Determine the [X, Y] coordinate at the center of the cell enclosing the given text.  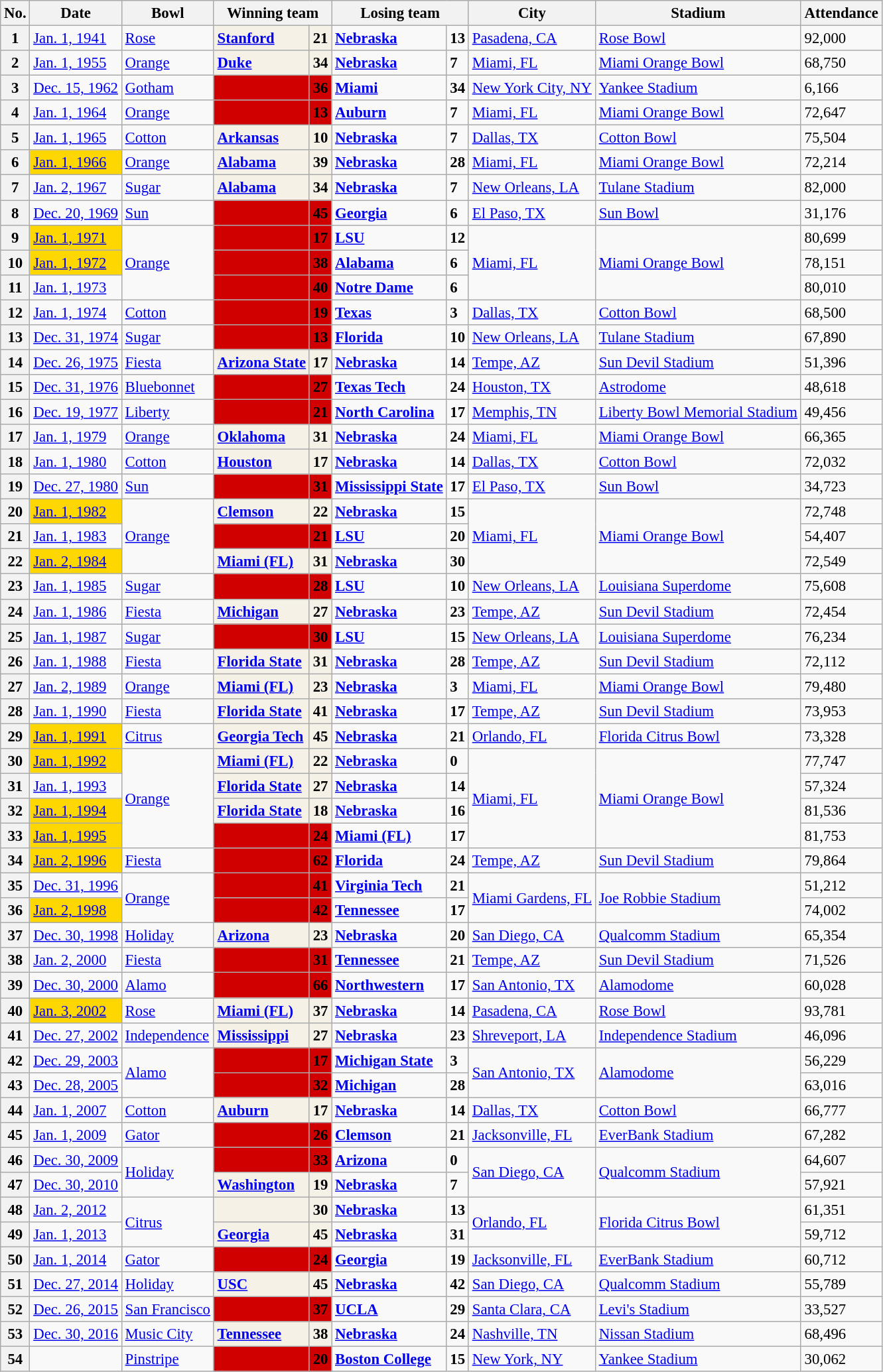
72,647 [841, 113]
Joe Robbie Stadium [698, 898]
25 [15, 637]
60,028 [841, 985]
72,112 [841, 661]
33,527 [841, 1310]
Music City [167, 1334]
New York City, NY [532, 88]
Bowl [167, 13]
Jan. 2, 1967 [76, 188]
Date [76, 13]
73,953 [841, 712]
No. [15, 13]
Jan. 2, 1998 [76, 910]
Jan. 1, 1993 [76, 786]
Jan. 1, 1973 [76, 287]
Miami Gardens, FL [532, 898]
Dec. 31, 1996 [76, 886]
Jan. 1, 1995 [76, 836]
47 [15, 1185]
61,351 [841, 1210]
55,789 [841, 1284]
Dec. 30, 1998 [76, 936]
34,723 [841, 487]
72,549 [841, 562]
8 [15, 213]
63,016 [841, 1085]
Jan. 1, 1983 [76, 536]
Dec. 27, 1980 [76, 487]
46 [15, 1160]
56,229 [841, 1060]
51 [15, 1284]
Mississippi [261, 1035]
50 [15, 1260]
80,699 [841, 237]
44 [15, 1110]
79,864 [841, 861]
57,921 [841, 1185]
76,234 [841, 637]
Jan. 2, 1996 [76, 861]
43 [15, 1085]
Dec. 26, 2015 [76, 1310]
Santa Clara, CA [532, 1310]
66,777 [841, 1110]
11 [15, 287]
60,712 [841, 1260]
81,536 [841, 811]
Jan. 2, 2012 [76, 1210]
Jan. 1, 1982 [76, 512]
81,753 [841, 836]
66 [320, 985]
82,000 [841, 188]
Jan. 1, 1985 [76, 587]
Stanford [261, 38]
75,608 [841, 587]
Jan. 1, 2007 [76, 1110]
Jan. 1, 2009 [76, 1135]
6,166 [841, 88]
Jan. 1, 1964 [76, 113]
59,712 [841, 1235]
Jan. 1, 1966 [76, 162]
Dec. 19, 1977 [76, 412]
Arkansas [261, 138]
49 [15, 1235]
Jan. 1, 2013 [76, 1235]
Washington [261, 1185]
Bluebonnet [167, 387]
48,618 [841, 387]
Astrodome [698, 387]
5 [15, 138]
Duke [261, 63]
51,396 [841, 362]
Jan. 1, 1988 [76, 661]
Jan. 1, 1971 [76, 237]
79,480 [841, 686]
64,607 [841, 1160]
Dec. 15, 1962 [76, 88]
Jan. 1, 1972 [76, 263]
Jan. 1, 1980 [76, 462]
35 [15, 886]
57,324 [841, 786]
Jan. 1, 1941 [76, 38]
Liberty [167, 412]
9 [15, 237]
USC [261, 1284]
Nashville, TN [532, 1334]
Independence Stadium [698, 1035]
Miami [389, 88]
72,748 [841, 512]
New York, NY [532, 1359]
Jan. 1, 1992 [76, 761]
78,151 [841, 263]
48 [15, 1210]
Jan. 1, 1965 [76, 138]
74,002 [841, 910]
66,365 [841, 437]
Georgia Tech [261, 736]
Dec. 26, 1975 [76, 362]
Jan. 1, 1991 [76, 736]
Arizona State [261, 362]
72,454 [841, 611]
31,176 [841, 213]
4 [15, 113]
Jan. 1, 1955 [76, 63]
Winning team [272, 13]
Boston College [389, 1359]
Jan. 1, 1987 [76, 637]
52 [15, 1310]
Shreveport, LA [532, 1035]
Jan. 1, 1979 [76, 437]
51,212 [841, 886]
2 [15, 63]
68,500 [841, 312]
Independence [167, 1035]
62 [320, 861]
Dec. 27, 2002 [76, 1035]
72,214 [841, 162]
Dec. 20, 1969 [76, 213]
Dec. 31, 1974 [76, 338]
Dec. 31, 1976 [76, 387]
Dec. 30, 2016 [76, 1334]
North Carolina [389, 412]
UCLA [389, 1310]
Memphis, TN [532, 412]
Jan. 2, 1984 [76, 562]
Michigan State [389, 1060]
Jan. 2, 1989 [76, 686]
Jan. 1, 1974 [76, 312]
Jan. 3, 2002 [76, 1011]
Pinstripe [167, 1359]
72,032 [841, 462]
93,781 [841, 1011]
46,096 [841, 1035]
Dec. 28, 2005 [76, 1085]
Oklahoma [261, 437]
Houston, TX [532, 387]
Houston [261, 462]
75,504 [841, 138]
54,407 [841, 536]
Losing team [401, 13]
80,010 [841, 287]
San Francisco [167, 1310]
Gotham [167, 88]
Virginia Tech [389, 886]
Dec. 30, 2010 [76, 1185]
Stadium [698, 13]
Notre Dame [389, 287]
30,062 [841, 1359]
Mississippi State [389, 487]
Jan. 1, 1990 [76, 712]
67,282 [841, 1135]
Jan. 1, 2014 [76, 1260]
Dec. 30, 2000 [76, 985]
City [532, 13]
77,747 [841, 761]
92,000 [841, 38]
73,328 [841, 736]
Jan. 1, 1986 [76, 611]
Texas [389, 312]
Jan. 2, 2000 [76, 961]
Nissan Stadium [698, 1334]
71,526 [841, 961]
Liberty Bowl Memorial Stadium [698, 412]
49,456 [841, 412]
68,750 [841, 63]
Jan. 1, 1994 [76, 811]
1 [15, 38]
Dec. 29, 2003 [76, 1060]
67,890 [841, 338]
Texas Tech [389, 387]
68,496 [841, 1334]
Dec. 30, 2009 [76, 1160]
Levi's Stadium [698, 1310]
Northwestern [389, 985]
65,354 [841, 936]
54 [15, 1359]
Dec. 27, 2014 [76, 1284]
Attendance [841, 13]
53 [15, 1334]
